Return (X, Y) of the center of cell containing provided text 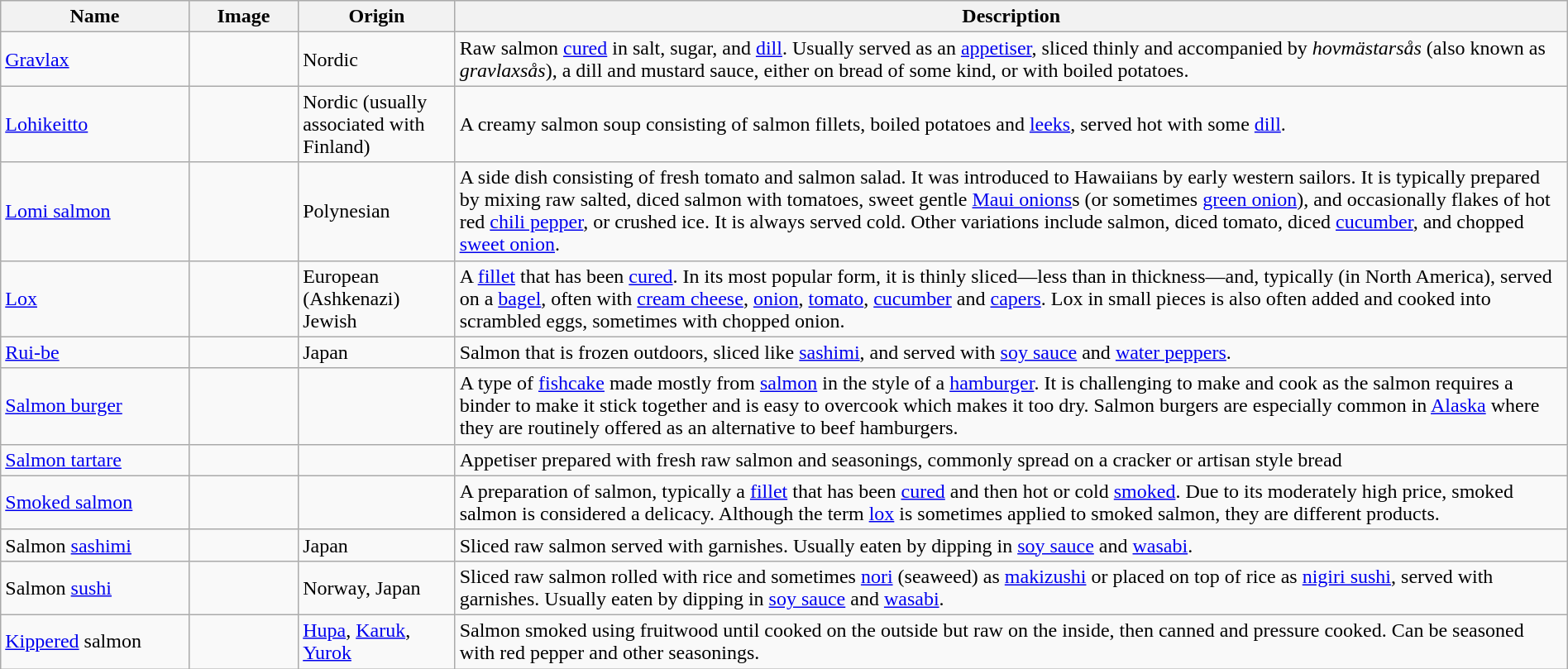
Lohikeitto (94, 124)
Smoked salmon (94, 503)
Origin (377, 17)
Appetiser prepared with fresh raw salmon and seasonings, commonly spread on a cracker or artisan style bread (1011, 460)
European (Ashkenazi) Jewish (377, 299)
Salmon sushi (94, 587)
Salmon sashimi (94, 545)
A creamy salmon soup consisting of salmon fillets, boiled potatoes and leeks, served hot with some dill. (1011, 124)
Image (243, 17)
Nordic (usually associated with Finland) (377, 124)
Lox (94, 299)
Polynesian (377, 212)
Rui-be (94, 352)
Name (94, 17)
Hupa, Karuk, Yurok (377, 642)
Nordic (377, 60)
Salmon that is frozen outdoors, sliced like sashimi, and served with soy sauce and water peppers. (1011, 352)
Sliced raw salmon served with garnishes. Usually eaten by dipping in soy sauce and wasabi. (1011, 545)
Gravlax (94, 60)
Lomi salmon (94, 212)
Norway, Japan (377, 587)
Salmon tartare (94, 460)
Salmon burger (94, 406)
Kippered salmon (94, 642)
Description (1011, 17)
